Output the (x, y) coordinate of the center of the cell containing the given text.  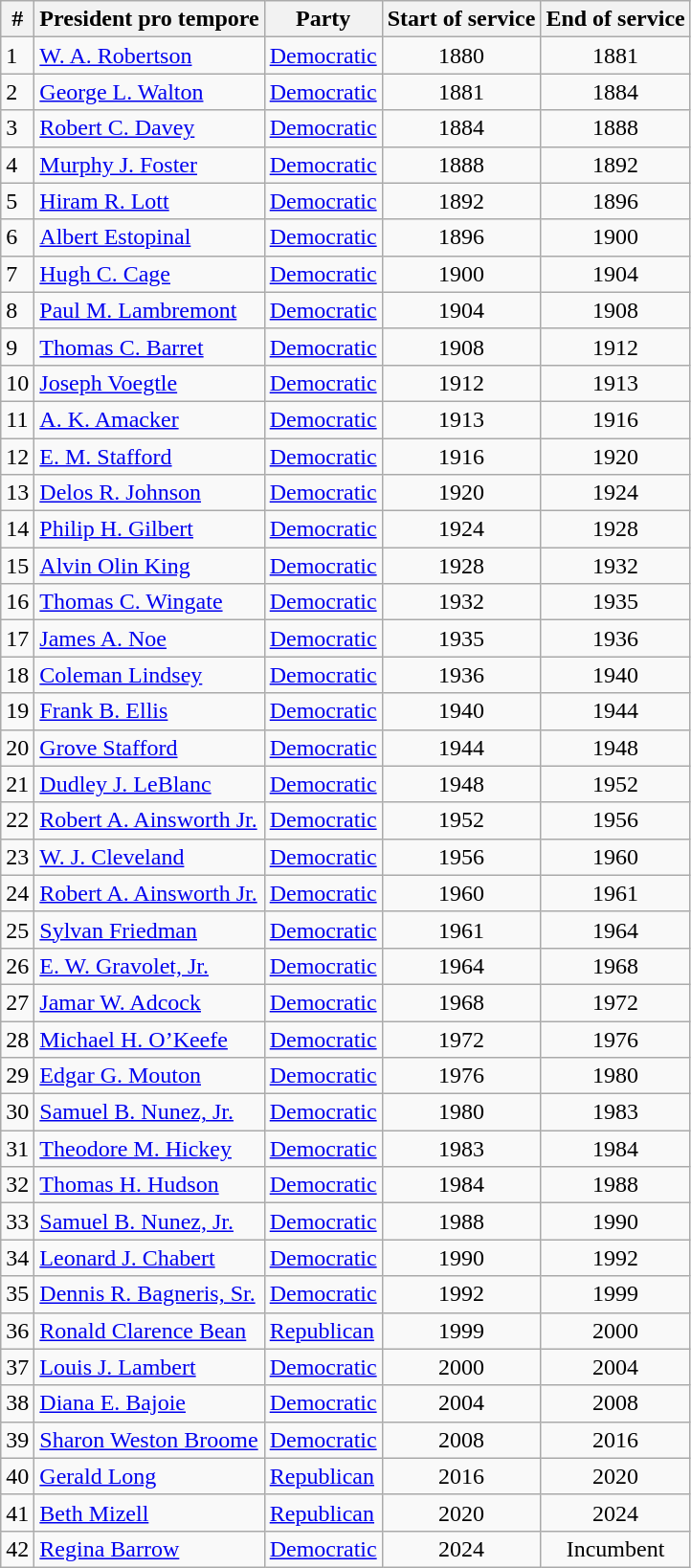
1 (17, 56)
Murphy J. Foster (149, 165)
32 (17, 1185)
5 (17, 201)
14 (17, 529)
17 (17, 638)
31 (17, 1149)
24 (17, 893)
Thomas C. Wingate (149, 602)
1880 (461, 56)
38 (17, 1403)
A. K. Amacker (149, 419)
Frank B. Ellis (149, 711)
Michael H. O’Keefe (149, 1039)
Hugh C. Cage (149, 274)
25 (17, 930)
Leonard J. Chabert (149, 1258)
9 (17, 347)
41 (17, 1512)
Robert C. Davey (149, 128)
7 (17, 274)
18 (17, 675)
Paul M. Lambremont (149, 310)
Gerald Long (149, 1476)
E. W. Gravolet, Jr. (149, 966)
21 (17, 784)
Joseph Voegtle (149, 383)
Sharon Weston Broome (149, 1440)
42 (17, 1549)
6 (17, 237)
Regina Barrow (149, 1549)
Delos R. Johnson (149, 493)
Coleman Lindsey (149, 675)
26 (17, 966)
10 (17, 383)
George L. Walton (149, 92)
12 (17, 457)
35 (17, 1294)
40 (17, 1476)
# (17, 19)
Edgar G. Mouton (149, 1076)
E. M. Stafford (149, 457)
36 (17, 1331)
20 (17, 748)
Sylvan Friedman (149, 930)
29 (17, 1076)
President pro tempore (149, 19)
Ronald Clarence Bean (149, 1331)
Party (323, 19)
22 (17, 820)
34 (17, 1258)
16 (17, 602)
27 (17, 1002)
33 (17, 1221)
2 (17, 92)
Thomas C. Barret (149, 347)
4 (17, 165)
Incumbent (615, 1549)
30 (17, 1112)
Theodore M. Hickey (149, 1149)
Start of service (461, 19)
Alvin Olin King (149, 566)
W. J. Cleveland (149, 857)
End of service (615, 19)
W. A. Robertson (149, 56)
Diana E. Bajoie (149, 1403)
Dennis R. Bagneris, Sr. (149, 1294)
3 (17, 128)
James A. Noe (149, 638)
11 (17, 419)
37 (17, 1367)
19 (17, 711)
Louis J. Lambert (149, 1367)
Beth Mizell (149, 1512)
Albert Estopinal (149, 237)
Philip H. Gilbert (149, 529)
28 (17, 1039)
15 (17, 566)
Jamar W. Adcock (149, 1002)
Dudley J. LeBlanc (149, 784)
8 (17, 310)
Thomas H. Hudson (149, 1185)
13 (17, 493)
23 (17, 857)
Hiram R. Lott (149, 201)
Grove Stafford (149, 748)
39 (17, 1440)
